Locate the cell with the specified text and output its [X, Y] center coordinate. 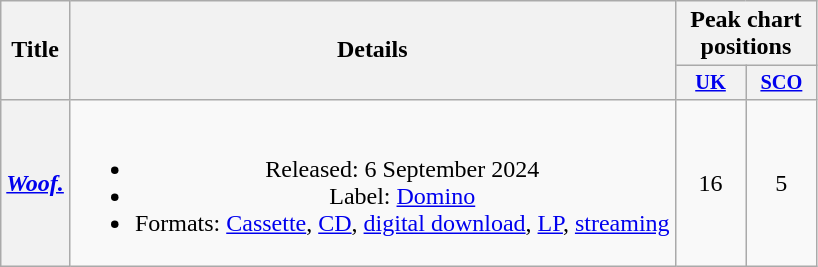
SCO [782, 83]
Peak chart positions [746, 34]
Title [36, 50]
Released: 6 September 2024Label: DominoFormats: Cassette, CD, digital download, LP, streaming [372, 182]
Woof. [36, 182]
5 [782, 182]
UK [710, 83]
16 [710, 182]
Details [372, 50]
